Extract the [x, y] coordinate from the center of the cell holding the provided text.  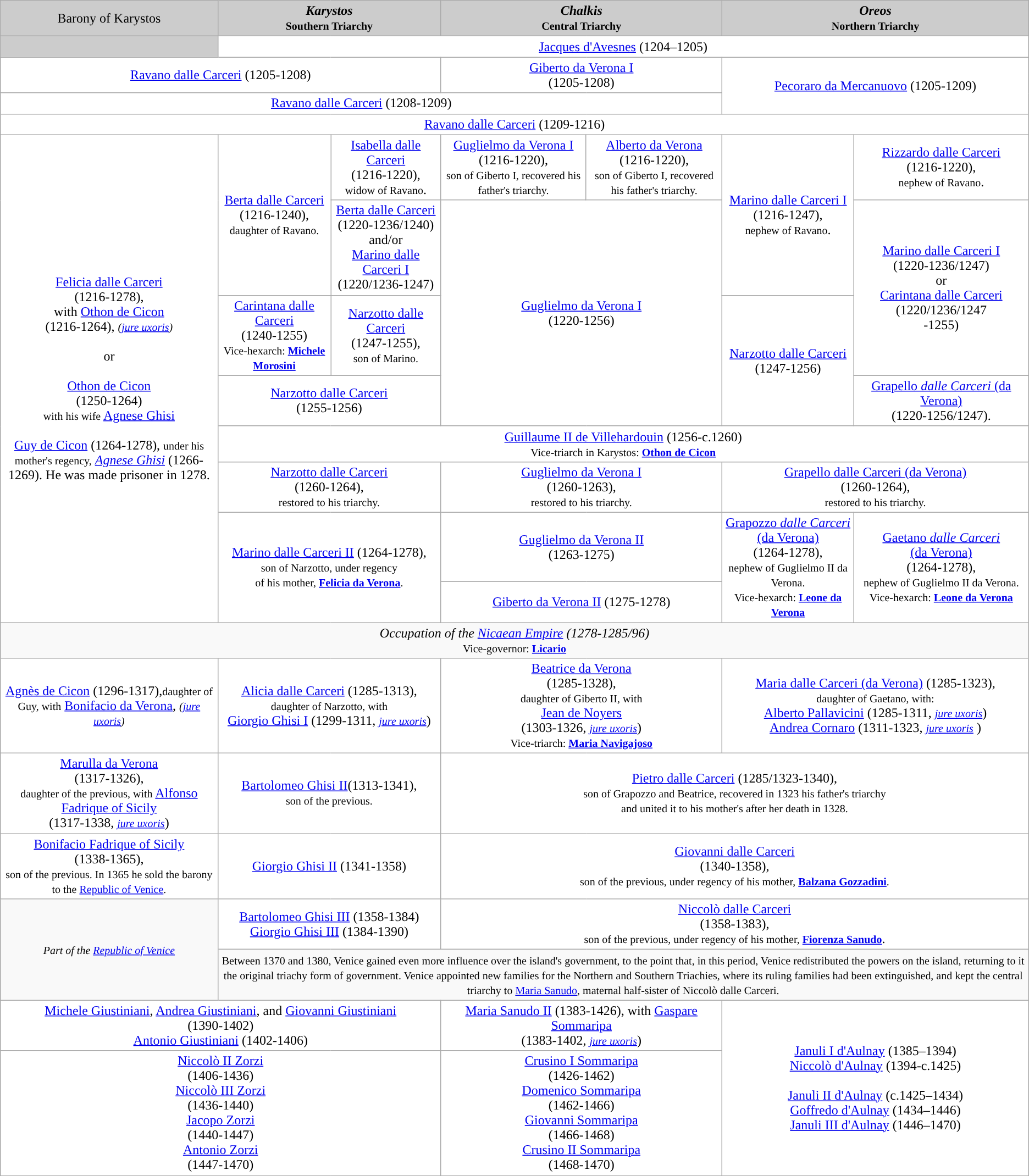
Beatrice da Verona(1285-1328),daughter of Giberto II, withJean de Noyers(1303-1326, jure uxoris) Vice-triarch: Maria Navigajoso [582, 706]
Guglielmo da Verona I(1260-1263),restored to his triarchy. [582, 487]
Karystos Southern Triarchy [329, 19]
Guglielmo da Verona I(1220-1256) [582, 313]
Narzotto dalle Carceri(1260-1264),restored to his triarchy. [329, 487]
Grapozzo dalle Carceri(da Verona)(1264-1278),nephew of Guglielmo II da Verona.Vice-hexarch: Leone da Verona [788, 567]
Giberto da Verona II (1275-1278) [582, 602]
Grapello dalle Carceri (da Verona)(1260-1264), restored to his triarchy. [876, 487]
Barony of Karystos [109, 19]
Bartolomeo Ghisi II(1313-1341),son of the previous. [329, 794]
Agnès de Cicon (1296-1317),daughter of Guy, with Bonifacio da Verona, (jure uxoris) [109, 706]
Berta dalle Carceri(1220-1236/1240)and/orMarino dalle Carceri I(1220/1236-1247) [386, 247]
Narzotto dalle Carceri(1247-1255),son of Marino. [386, 335]
Guglielmo da Verona I(1216-1220),son of Giberto I, recovered his father's triarchy. [513, 167]
Carintana dalle Carceri(1240-1255)Vice-hexarch: Michele Morosini [274, 335]
Narzotto dalle Carceri (1247-1256) [788, 360]
Pecoraro da Mercanuovo (1205-1209) [876, 86]
Isabella dalle Carceri(1216-1220),widow of Ravano. [386, 167]
Maria Sanudo II (1383-1426), with Gaspare Sommaripa(1383-1402, jure uxoris) [582, 1025]
Crusino I Sommaripa(1426-1462)Domenico Sommaripa(1462-1466)Giovanni Sommaripa(1466-1468)Crusino II Sommaripa(1468-1470) [582, 1113]
Niccolò dalle Carceri(1358-1383),son of the previous, under regency of his mother, Fiorenza Sanudo. [735, 924]
Marino dalle Carceri I(1216-1247),nephew of Ravano. [788, 215]
Occupation of the Nicaean Empire (1278-1285/96)Vice-governor: Licario [514, 640]
Ravano dalle Carceri (1209-1216) [514, 124]
Marulla da Verona(1317-1326),daughter of the previous, with Alfonso Fadrique of Sicily(1317-1338, jure uxoris) [109, 794]
Bartolomeo Ghisi III (1358-1384)Giorgio Ghisi III (1384-1390) [329, 924]
Chalkis Central Triarchy [582, 19]
Alicia dalle Carceri (1285-1313),daughter of Narzotto, withGiorgio Ghisi I (1299-1311, jure uxoris) [329, 706]
Grapello dalle Carceri (da Verona)(1220-1256/1247). [941, 401]
Berta dalle Carceri(1216-1240),daughter of Ravano. [274, 215]
Rizzardo dalle Carceri(1216-1220),nephew of Ravano. [941, 167]
Bonifacio Fadrique of Sicily(1338-1365),son of the previous. In 1365 he sold the barony to the Republic of Venice. [109, 866]
Michele Giustiniani, Andrea Giustiniani, and Giovanni Giustiniani(1390-1402)Antonio Giustiniani (1402-1406) [221, 1025]
Jacques d'Avesnes (1204–1205) [623, 47]
Guillaume II de Villehardouin (1256-c.1260)Vice-triarch in Karystos: Othon de Cicon [623, 444]
Gaetano dalle Carceri(da Verona)(1264-1278),nephew of Guglielmo II da Verona.Vice-hexarch: Leone da Verona [941, 567]
Alberto da Verona(1216-1220),son of Giberto I, recovered his father's triarchy. [654, 167]
Giorgio Ghisi II (1341-1358) [329, 866]
Part of the Republic of Venice [109, 950]
Giovanni dalle Carceri(1340-1358),son of the previous, under regency of his mother, Balzana Gozzadini. [735, 866]
Marino dalle Carceri II (1264-1278),son of Narzotto, under regency of his mother, Felicia da Verona. [329, 567]
Oreos Northern Triarchy [876, 19]
Ravano dalle Carceri (1205-1208) [221, 75]
Ravano dalle Carceri (1208-1209) [362, 103]
Guglielmo da Verona II(1263-1275) [582, 547]
Narzotto dalle Carceri(1255-1256) [329, 401]
Marino dalle Carceri I(1220-1236/1247)orCarintana dalle Carceri (1220/1236/1247-1255) [941, 288]
Niccolò II Zorzi(1406-1436)Niccolò III Zorzi(1436-1440)Jacopo Zorzi(1440-1447)Antonio Zorzi(1447-1470) [221, 1113]
Giberto da Verona I(1205-1208) [582, 75]
